Detect which cell encompasses the target text, then output its (x, y) center coordinate. 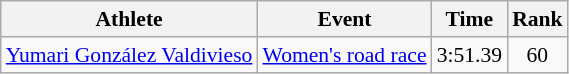
3:51.39 (470, 55)
Rank (538, 19)
60 (538, 55)
Women's road race (344, 55)
Yumari González Valdivieso (130, 55)
Athlete (130, 19)
Event (344, 19)
Time (470, 19)
